Return the [x, y] coordinate for the center point of the cell that contains the specified text.  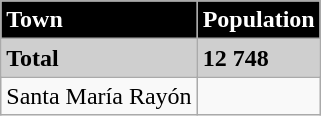
Town [99, 20]
12 748 [258, 58]
Santa María Rayón [99, 96]
Population [258, 20]
Total [99, 58]
